Extract the (x, y) coordinate from the center of the cell holding the provided text.  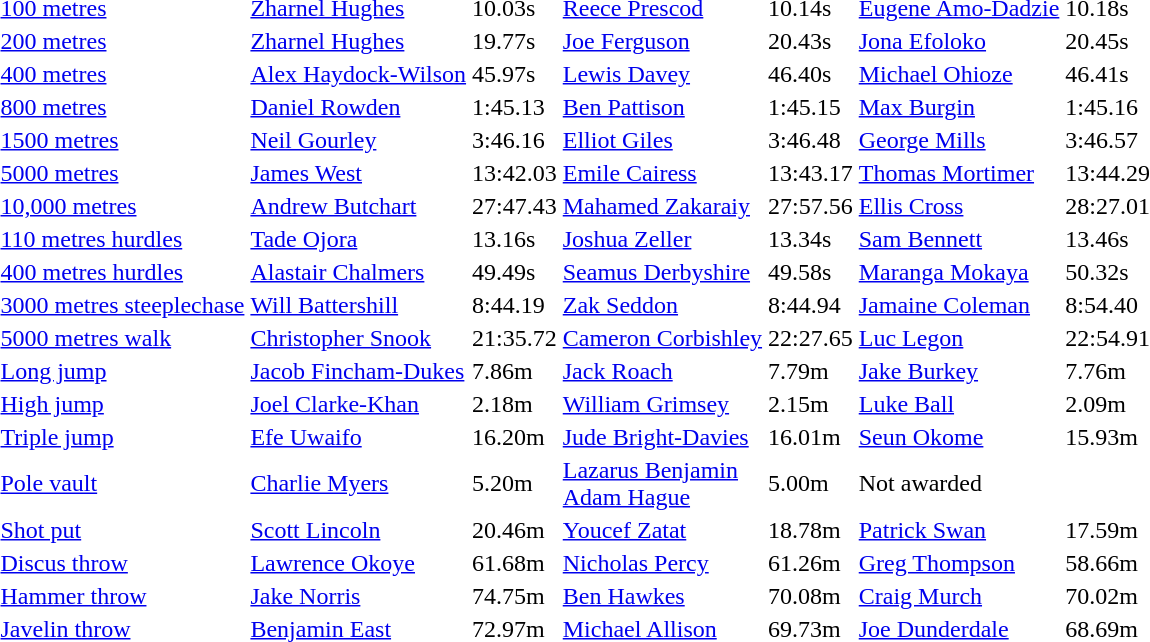
Joe Ferguson (662, 41)
13.16s (515, 239)
Lazarus BenjaminAdam Hague (662, 484)
27:57.56 (811, 206)
Alastair Chalmers (358, 272)
Mahamed Zakaraiy (662, 206)
61.26m (811, 563)
Andrew Butchart (358, 206)
5.20m (515, 484)
Sam Bennett (959, 239)
Luke Ball (959, 404)
45.97s (515, 74)
Greg Thompson (959, 563)
Ben Hawkes (662, 596)
13:43.17 (811, 173)
George Mills (959, 140)
Zharnel Hughes (358, 41)
Jacob Fincham-Dukes (358, 371)
20.46m (515, 530)
27:47.43 (515, 206)
Cameron Corbishley (662, 338)
Charlie Myers (358, 484)
49.58s (811, 272)
22:27.65 (811, 338)
Luc Legon (959, 338)
49.49s (515, 272)
Youcef Zatat (662, 530)
61.68m (515, 563)
Lewis Davey (662, 74)
3:46.16 (515, 140)
Lawrence Okoye (358, 563)
20.43s (811, 41)
Seun Okome (959, 437)
13.34s (811, 239)
1:45.15 (811, 107)
Maranga Mokaya (959, 272)
70.08m (811, 596)
James West (358, 173)
Will Battershill (358, 305)
Neil Gourley (358, 140)
Ellis Cross (959, 206)
16.20m (515, 437)
Christopher Snook (358, 338)
7.79m (811, 371)
Daniel Rowden (358, 107)
Michael Ohioze (959, 74)
Joel Clarke-Khan (358, 404)
Jake Norris (358, 596)
Nicholas Percy (662, 563)
8:44.19 (515, 305)
21:35.72 (515, 338)
Tade Ojora (358, 239)
5.00m (811, 484)
3:46.48 (811, 140)
18.78m (811, 530)
Jack Roach (662, 371)
Max Burgin (959, 107)
Ben Pattison (662, 107)
46.40s (811, 74)
Seamus Derbyshire (662, 272)
Jamaine Coleman (959, 305)
13:42.03 (515, 173)
Emile Cairess (662, 173)
8:44.94 (811, 305)
Elliot Giles (662, 140)
16.01m (811, 437)
Thomas Mortimer (959, 173)
Zak Seddon (662, 305)
1:45.13 (515, 107)
Jude Bright-Davies (662, 437)
2.18m (515, 404)
74.75m (515, 596)
Craig Murch (959, 596)
Scott Lincoln (358, 530)
Jona Efoloko (959, 41)
2.15m (811, 404)
7.86m (515, 371)
19.77s (515, 41)
William Grimsey (662, 404)
Joshua Zeller (662, 239)
Patrick Swan (959, 530)
Jake Burkey (959, 371)
Alex Haydock-Wilson (358, 74)
Efe Uwaifo (358, 437)
